Capture the cell that displays the provided text and extract its (X, Y) central coordinate. 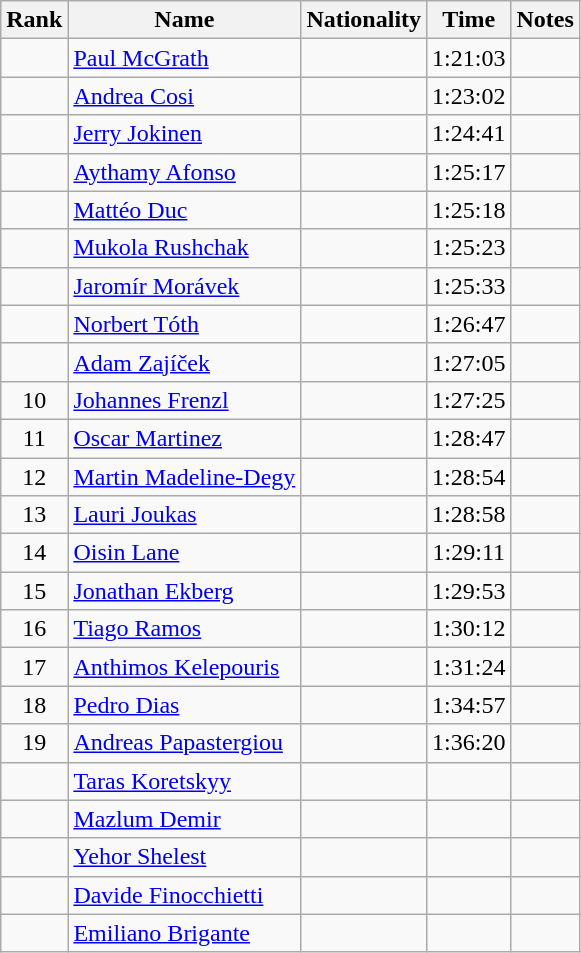
1:25:18 (469, 210)
1:25:33 (469, 286)
Emiliano Brigante (184, 933)
1:26:47 (469, 324)
Tiago Ramos (184, 629)
Mazlum Demir (184, 819)
1:34:57 (469, 705)
Oscar Martinez (184, 438)
1:25:23 (469, 248)
Nationality (364, 20)
1:36:20 (469, 743)
Anthimos Kelepouris (184, 667)
10 (34, 400)
Johannes Frenzl (184, 400)
Mukola Rushchak (184, 248)
Oisin Lane (184, 553)
19 (34, 743)
Jerry Jokinen (184, 134)
15 (34, 591)
18 (34, 705)
14 (34, 553)
Mattéo Duc (184, 210)
1:28:58 (469, 515)
Time (469, 20)
11 (34, 438)
Norbert Tóth (184, 324)
1:27:25 (469, 400)
1:28:47 (469, 438)
Jaromír Morávek (184, 286)
Paul McGrath (184, 58)
Andreas Papastergiou (184, 743)
Pedro Dias (184, 705)
Yehor Shelest (184, 857)
1:28:54 (469, 477)
13 (34, 515)
Name (184, 20)
Rank (34, 20)
1:27:05 (469, 362)
1:23:02 (469, 96)
1:30:12 (469, 629)
Andrea Cosi (184, 96)
1:24:41 (469, 134)
Aythamy Afonso (184, 172)
Adam Zajíček (184, 362)
Martin Madeline-Degy (184, 477)
1:31:24 (469, 667)
1:29:53 (469, 591)
Notes (545, 20)
12 (34, 477)
Davide Finocchietti (184, 895)
1:21:03 (469, 58)
17 (34, 667)
Taras Koretskyy (184, 781)
1:25:17 (469, 172)
Jonathan Ekberg (184, 591)
1:29:11 (469, 553)
16 (34, 629)
Lauri Joukas (184, 515)
